Find where the given text appears and provide that cell's center as (X, Y) coordinate. 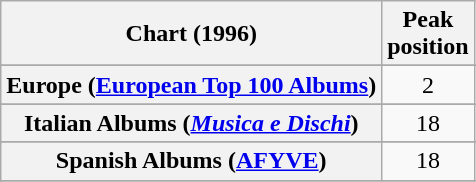
2 (428, 85)
Italian Albums (Musica e Dischi) (192, 123)
Chart (1996) (192, 34)
Europe (European Top 100 Albums) (192, 85)
Peakposition (428, 34)
Spanish Albums (AFYVE) (192, 161)
